Determine the [X, Y] coordinate at the center of the cell enclosing the given text.  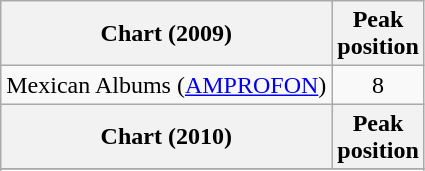
Chart (2009) [166, 34]
Chart (2010) [166, 136]
Mexican Albums (AMPROFON) [166, 85]
8 [378, 85]
